Return the [X, Y] coordinate for the center point of the cell that contains the specified text.  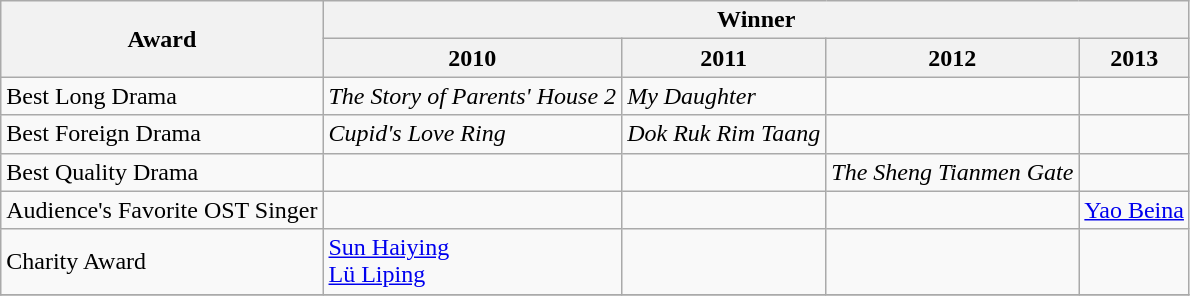
Best Quality Drama [162, 172]
Best Foreign Drama [162, 134]
The Story of Parents' House 2 [472, 96]
Cupid's Love Ring [472, 134]
Charity Award [162, 262]
The Sheng Tianmen Gate [952, 172]
Award [162, 39]
Audience's Favorite OST Singer [162, 210]
Best Long Drama [162, 96]
Dok Ruk Rim Taang [724, 134]
Winner [756, 20]
Sun HaiyingLü Liping [472, 262]
2011 [724, 58]
2010 [472, 58]
2013 [1134, 58]
My Daughter [724, 96]
Yao Beina [1134, 210]
2012 [952, 58]
